For the text-containing cell, return its midpoint in [X, Y] coordinate format. 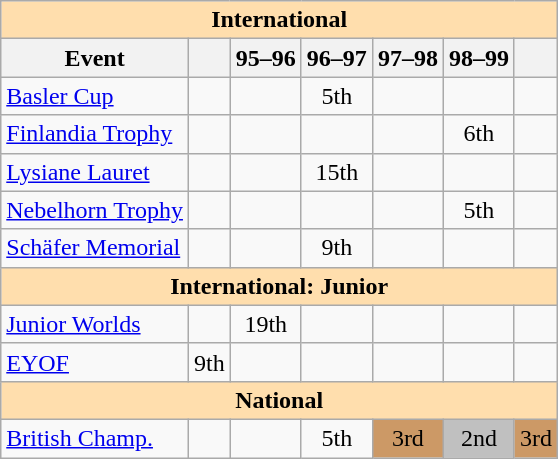
2nd [478, 438]
Basler Cup [95, 96]
Finlandia Trophy [95, 134]
National [280, 400]
Schäfer Memorial [95, 248]
EYOF [95, 362]
Junior Worlds [95, 324]
96–97 [336, 58]
6th [478, 134]
Event [95, 58]
International: Junior [280, 286]
15th [336, 172]
97–98 [408, 58]
98–99 [478, 58]
Lysiane Lauret [95, 172]
International [280, 20]
95–96 [266, 58]
British Champ. [95, 438]
19th [266, 324]
Nebelhorn Trophy [95, 210]
